Locate the cell with the specified text and output its [x, y] center coordinate. 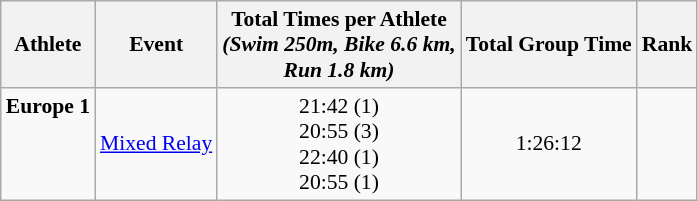
Europe 1 [48, 144]
Athlete [48, 44]
Event [156, 44]
Total Times per Athlete (Swim 250m, Bike 6.6 km, Run 1.8 km) [338, 44]
Mixed Relay [156, 144]
21:42 (1)20:55 (3)22:40 (1)20:55 (1) [338, 144]
Rank [668, 44]
Total Group Time [549, 44]
1:26:12 [549, 144]
